Extract the [x, y] coordinate from the center of the cell holding the provided text.  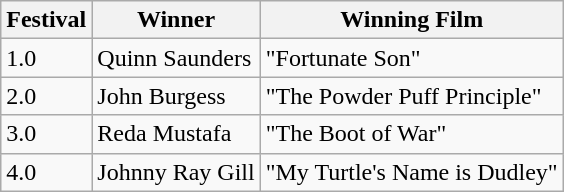
Winner [176, 20]
Festival [46, 20]
Quinn Saunders [176, 58]
Johnny Ray Gill [176, 172]
"The Powder Puff Principle" [412, 96]
"Fortunate Son" [412, 58]
John Burgess [176, 96]
Reda Mustafa [176, 134]
4.0 [46, 172]
2.0 [46, 96]
3.0 [46, 134]
1.0 [46, 58]
"The Boot of War" [412, 134]
Winning Film [412, 20]
"My Turtle's Name is Dudley" [412, 172]
